Search for the cell housing the specified text and yield its (X, Y) center coordinate. 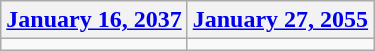
January 27, 2055 (280, 20)
January 16, 2037 (94, 20)
